Output the (X, Y) coordinate of the center of the cell containing the given text.  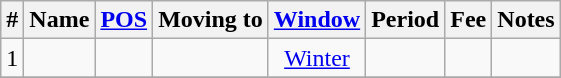
1 (12, 58)
Window (316, 20)
Period (406, 20)
Winter (316, 58)
Notes (526, 20)
Name (60, 20)
POS (124, 20)
Moving to (211, 20)
# (12, 20)
Fee (468, 20)
